Return (x, y) of the center of cell containing provided text 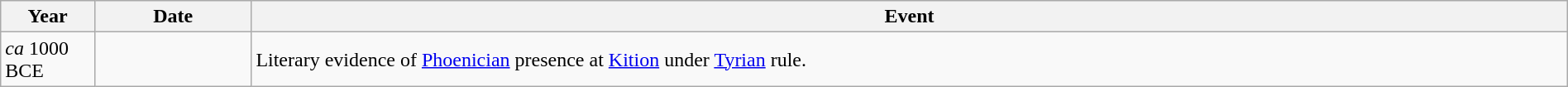
Year (48, 17)
Date (172, 17)
ca 1000 BCE (48, 60)
Literary evidence of Phoenician presence at Kition under Tyrian rule. (910, 60)
Event (910, 17)
